For the text-containing cell, return its midpoint in (x, y) coordinate format. 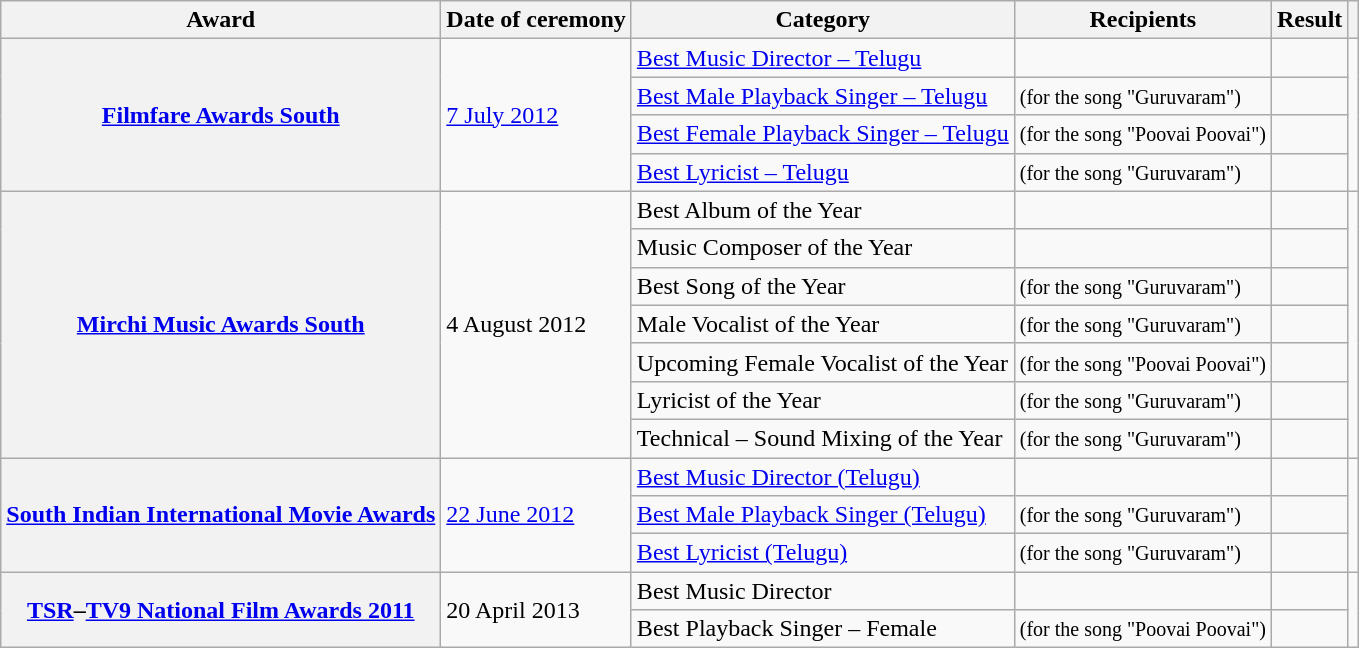
Upcoming Female Vocalist of the Year (822, 362)
Best Music Director – Telugu (822, 58)
Best Lyricist (Telugu) (822, 553)
Best Lyricist – Telugu (822, 172)
Category (822, 20)
TSR–TV9 National Film Awards 2011 (221, 610)
4 August 2012 (536, 324)
Best Male Playback Singer (Telugu) (822, 515)
Technical – Sound Mixing of the Year (822, 438)
Date of ceremony (536, 20)
Best Male Playback Singer – Telugu (822, 96)
7 July 2012 (536, 115)
Best Music Director (Telugu) (822, 477)
20 April 2013 (536, 610)
Best Song of the Year (822, 286)
Male Vocalist of the Year (822, 324)
22 June 2012 (536, 515)
Music Composer of the Year (822, 248)
Recipients (1142, 20)
Best Female Playback Singer – Telugu (822, 134)
Best Music Director (822, 591)
Filmfare Awards South (221, 115)
South Indian International Movie Awards (221, 515)
Result (1309, 20)
Mirchi Music Awards South (221, 324)
Lyricist of the Year (822, 400)
Best Album of the Year (822, 210)
Award (221, 20)
Best Playback Singer – Female (822, 629)
